Scan for the cell matching the given text and deliver its [x, y] coordinate at center. 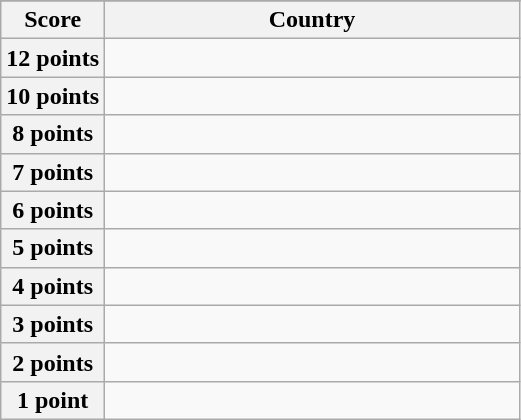
12 points [53, 58]
4 points [53, 286]
Score [53, 20]
8 points [53, 134]
6 points [53, 210]
1 point [53, 400]
7 points [53, 172]
Country [312, 20]
3 points [53, 324]
2 points [53, 362]
5 points [53, 248]
10 points [53, 96]
